Locate the cell with the specified text and output its [x, y] center coordinate. 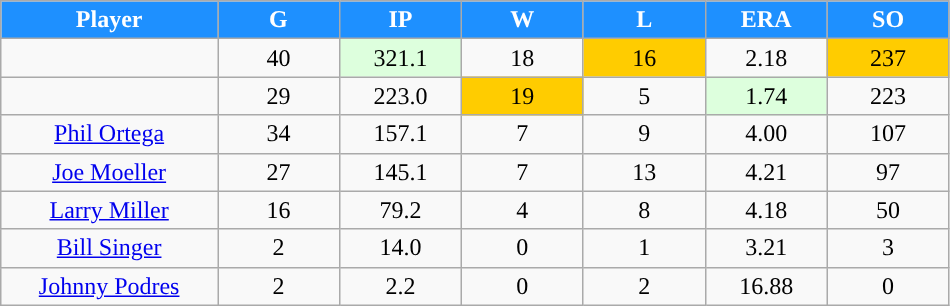
9 [644, 134]
W [522, 20]
50 [888, 210]
Player [110, 20]
Johnny Podres [110, 286]
34 [279, 134]
2.18 [766, 58]
27 [279, 172]
8 [644, 210]
G [279, 20]
79.2 [400, 210]
157.1 [400, 134]
40 [279, 58]
223 [888, 96]
4.21 [766, 172]
321.1 [400, 58]
2.2 [400, 286]
18 [522, 58]
IP [400, 20]
16.88 [766, 286]
107 [888, 134]
Joe Moeller [110, 172]
Larry Miller [110, 210]
14.0 [400, 248]
19 [522, 96]
223.0 [400, 96]
3 [888, 248]
1 [644, 248]
4 [522, 210]
4.00 [766, 134]
13 [644, 172]
237 [888, 58]
29 [279, 96]
1.74 [766, 96]
4.18 [766, 210]
ERA [766, 20]
145.1 [400, 172]
Phil Ortega [110, 134]
3.21 [766, 248]
Bill Singer [110, 248]
97 [888, 172]
L [644, 20]
5 [644, 96]
SO [888, 20]
